Scan for the cell matching the given text and deliver its [x, y] coordinate at center. 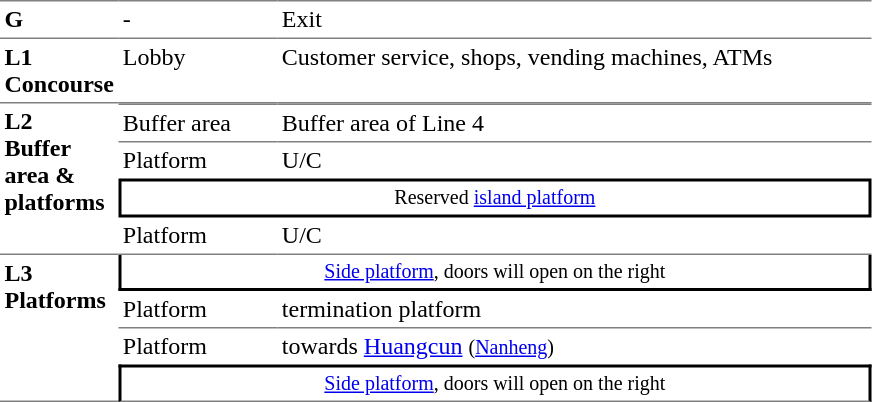
termination platform [574, 310]
Buffer area of Line 4 [574, 123]
Reserved island platform [494, 198]
Buffer area [198, 123]
L1Concourse [59, 71]
Lobby [198, 71]
G [59, 19]
towards Huangcun (Nanheng) [574, 346]
Customer service, shops, vending machines, ATMs [574, 71]
L3Platforms [59, 328]
- [198, 19]
L2Buffer area & platforms [59, 180]
Exit [574, 19]
